Extract the [x, y] coordinate from the center of the cell holding the provided text.  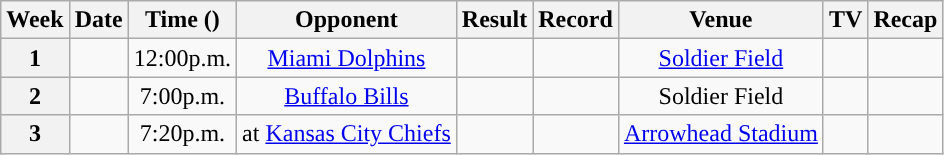
Buffalo Bills [347, 96]
Result [494, 20]
Recap [906, 20]
7:20p.m. [182, 134]
TV [845, 20]
Miami Dolphins [347, 58]
Opponent [347, 20]
at Kansas City Chiefs [347, 134]
Arrowhead Stadium [720, 134]
Time () [182, 20]
Record [576, 20]
Date [98, 20]
12:00p.m. [182, 58]
3 [35, 134]
Venue [720, 20]
7:00p.m. [182, 96]
Week [35, 20]
2 [35, 96]
1 [35, 58]
